Capture the cell that displays the provided text and extract its [X, Y] central coordinate. 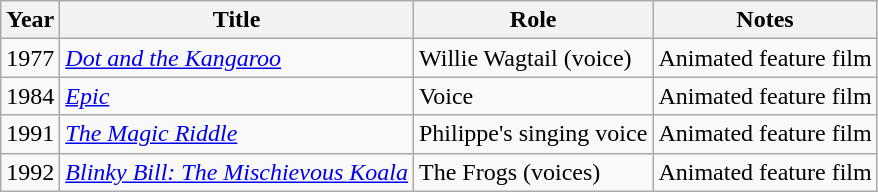
Willie Wagtail (voice) [532, 58]
Philippe's singing voice [532, 134]
Role [532, 20]
Notes [765, 20]
The Magic Riddle [237, 134]
Epic [237, 96]
The Frogs (voices) [532, 172]
Blinky Bill: The Mischievous Koala [237, 172]
Dot and the Kangaroo [237, 58]
1992 [30, 172]
1991 [30, 134]
Year [30, 20]
Voice [532, 96]
1984 [30, 96]
Title [237, 20]
1977 [30, 58]
